Detect which cell encompasses the target text, then output its (X, Y) center coordinate. 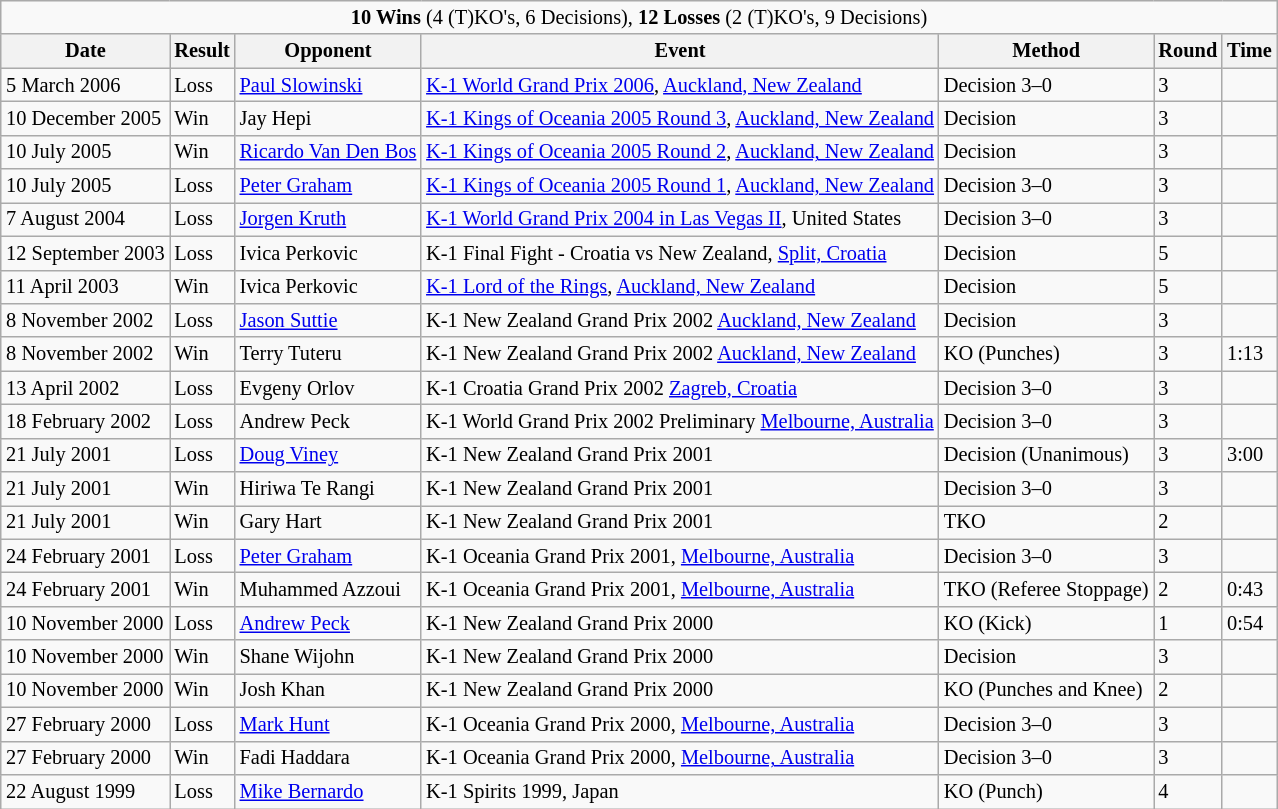
Event (680, 51)
7 August 2004 (85, 220)
KO (Punches) (1046, 354)
4 (1188, 792)
1 (1188, 624)
3:00 (1250, 455)
10 December 2005 (85, 119)
K-1 World Grand Prix 2004 in Las Vegas II, United States (680, 220)
0:43 (1250, 590)
Josh Khan (328, 691)
Result (202, 51)
K-1 Lord of the Rings, Auckland, New Zealand (680, 287)
Round (1188, 51)
0:54 (1250, 624)
Ricardo Van Den Bos (328, 152)
Opponent (328, 51)
K-1 World Grand Prix 2006, Auckland, New Zealand (680, 85)
1:13 (1250, 354)
18 February 2002 (85, 422)
KO (Punches and Knee) (1046, 691)
TKO (1046, 523)
Muhammed Azzoui (328, 590)
Terry Tuteru (328, 354)
10 Wins (4 (T)KO's, 6 Decisions), 12 Losses (2 (T)KO's, 9 Decisions) (638, 18)
11 April 2003 (85, 287)
K-1 Croatia Grand Prix 2002 Zagreb, Croatia (680, 388)
Paul Slowinski (328, 85)
Evgeny Orlov (328, 388)
Fadi Haddara (328, 758)
Decision (Unanimous) (1046, 455)
13 April 2002 (85, 388)
Method (1046, 51)
Doug Viney (328, 455)
Jorgen Kruth (328, 220)
Gary Hart (328, 523)
Date (85, 51)
K-1 Final Fight - Croatia vs New Zealand, Split, Croatia (680, 253)
Time (1250, 51)
22 August 1999 (85, 792)
TKO (Referee Stoppage) (1046, 590)
Jason Suttie (328, 321)
Mark Hunt (328, 725)
K-1 World Grand Prix 2002 Preliminary Melbourne, Australia (680, 422)
K-1 Kings of Oceania 2005 Round 3, Auckland, New Zealand (680, 119)
12 September 2003 (85, 253)
KO (Punch) (1046, 792)
K-1 Spirits 1999, Japan (680, 792)
Shane Wijohn (328, 657)
Mike Bernardo (328, 792)
K-1 Kings of Oceania 2005 Round 1, Auckland, New Zealand (680, 186)
KO (Kick) (1046, 624)
Jay Hepi (328, 119)
Hiriwa Te Rangi (328, 489)
K-1 Kings of Oceania 2005 Round 2, Auckland, New Zealand (680, 152)
5 March 2006 (85, 85)
